Capture the cell that displays the provided text and extract its [x, y] central coordinate. 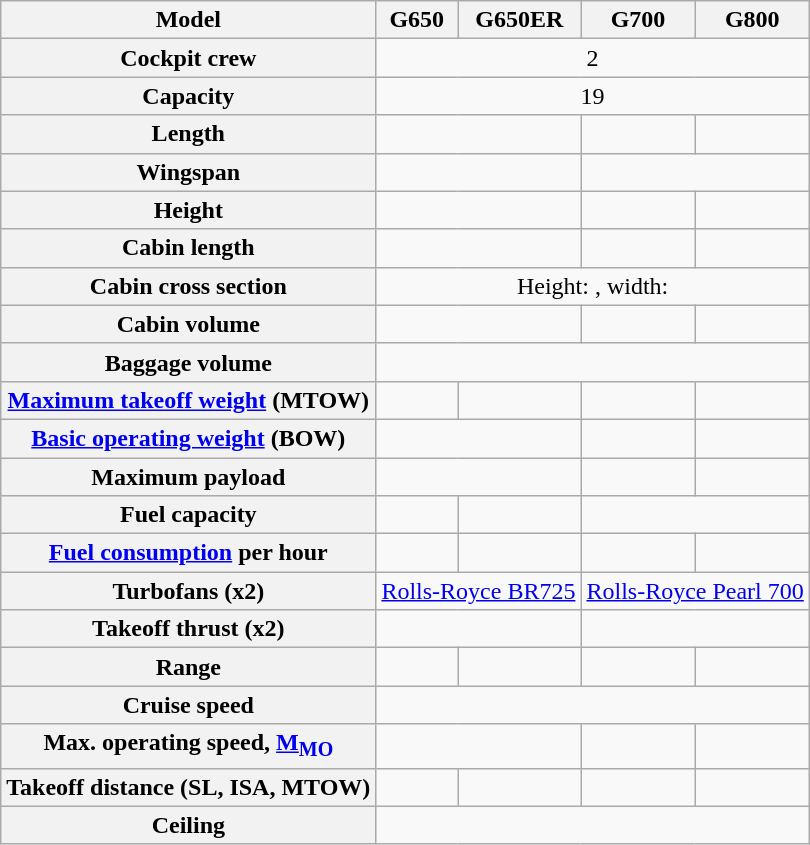
Takeoff distance (SL, ISA, MTOW) [188, 787]
Cockpit crew [188, 58]
Takeoff thrust (x2) [188, 629]
Fuel consumption per hour [188, 553]
Maximum payload [188, 477]
Cabin length [188, 248]
Model [188, 20]
Length [188, 134]
Rolls-Royce Pearl 700 [695, 591]
Basic operating weight (BOW) [188, 438]
Turbofans (x2) [188, 591]
Rolls-Royce BR725 [478, 591]
Max. operating speed, MMO [188, 746]
G800 [752, 20]
Wingspan [188, 172]
Fuel capacity [188, 515]
Height: , width: [592, 286]
19 [592, 96]
Ceiling [188, 825]
2 [592, 58]
Range [188, 667]
Height [188, 210]
G650ER [520, 20]
Cabin volume [188, 324]
Maximum takeoff weight (MTOW) [188, 400]
G650 [417, 20]
G700 [638, 20]
Cabin cross section [188, 286]
Baggage volume [188, 362]
Capacity [188, 96]
Cruise speed [188, 705]
